Determine the (x, y) coordinate at the center of the cell enclosing the given text.  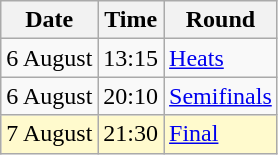
Time (131, 20)
13:15 (131, 58)
Round (221, 20)
Final (221, 134)
21:30 (131, 134)
Heats (221, 58)
Semifinals (221, 96)
Date (50, 20)
20:10 (131, 96)
7 August (50, 134)
